Provide the (X, Y) coordinate of the cell's center where the given text is located.  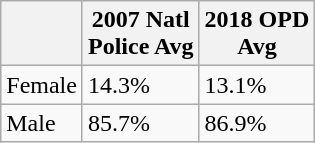
Female (42, 85)
13.1% (257, 85)
85.7% (140, 123)
14.3% (140, 85)
2007 NatlPolice Avg (140, 34)
86.9% (257, 123)
Male (42, 123)
2018 OPDAvg (257, 34)
